Capture the cell that displays the provided text and extract its (X, Y) central coordinate. 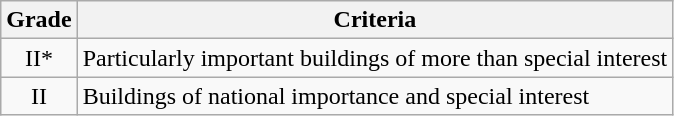
II (39, 96)
Criteria (375, 20)
II* (39, 58)
Grade (39, 20)
Particularly important buildings of more than special interest (375, 58)
Buildings of national importance and special interest (375, 96)
